Return [x, y] of the center of cell containing provided text 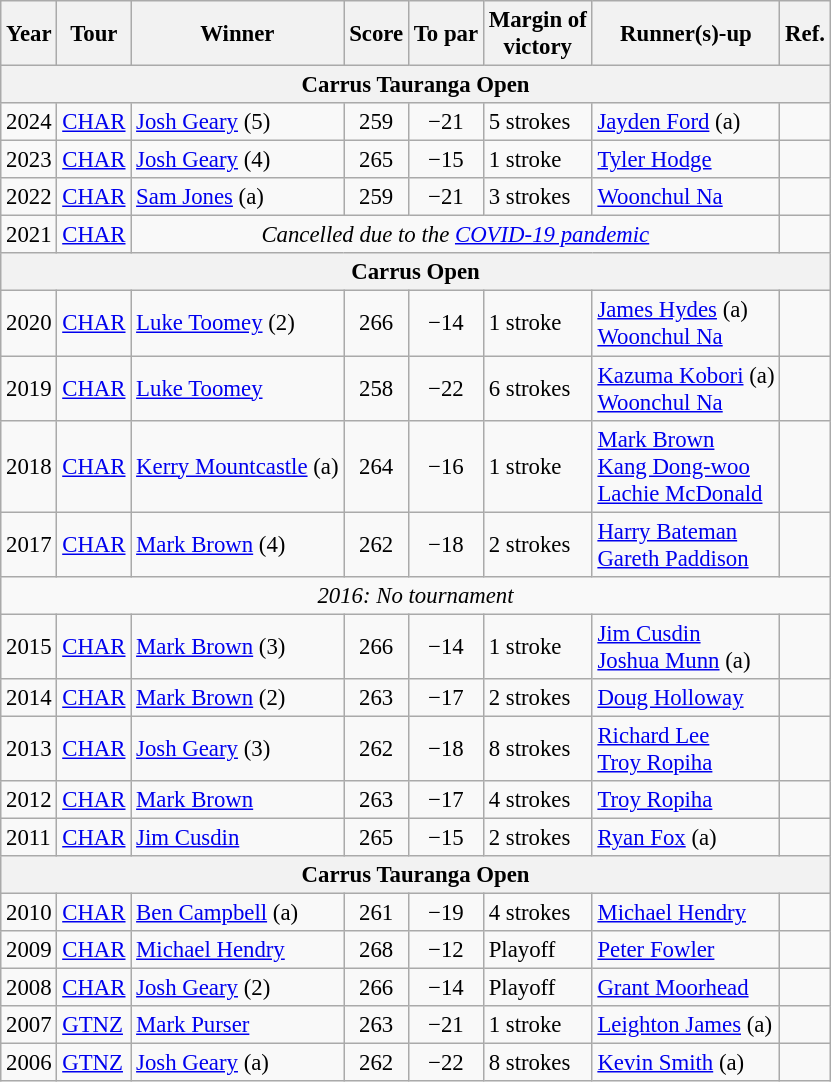
Kazuma Kobori (a) Woonchul Na [686, 388]
2008 [29, 988]
2013 [29, 748]
Ben Campbell (a) [238, 913]
2021 [29, 235]
2012 [29, 800]
2006 [29, 1063]
Harry Bateman Gareth Paddison [686, 544]
Leighton James (a) [686, 1025]
Troy Ropiha [686, 800]
Josh Geary (4) [238, 160]
Mark Brown (2) [238, 698]
−19 [446, 913]
2011 [29, 837]
2009 [29, 950]
Year [29, 34]
Jayden Ford (a) [686, 122]
2014 [29, 698]
5 strokes [538, 122]
264 [376, 466]
2016: No tournament [416, 595]
Winner [238, 34]
Josh Geary (2) [238, 988]
3 strokes [538, 197]
James Hydes (a) Woonchul Na [686, 324]
Runner(s)-up [686, 34]
261 [376, 913]
258 [376, 388]
Woonchul Na [686, 197]
2018 [29, 466]
Ref. [805, 34]
Tour [94, 34]
−12 [446, 950]
Mark Brown (4) [238, 544]
Kevin Smith (a) [686, 1063]
Cancelled due to the COVID-19 pandemic [456, 235]
Mark Brown [238, 800]
2007 [29, 1025]
2015 [29, 646]
Mark Brown Kang Dong-woo Lachie McDonald [686, 466]
Tyler Hodge [686, 160]
Doug Holloway [686, 698]
Mark Brown (3) [238, 646]
Ryan Fox (a) [686, 837]
2024 [29, 122]
Jim Cusdin Joshua Munn (a) [686, 646]
Mark Purser [238, 1025]
2010 [29, 913]
Margin ofvictory [538, 34]
2023 [29, 160]
Luke Toomey (2) [238, 324]
Sam Jones (a) [238, 197]
Luke Toomey [238, 388]
268 [376, 950]
Josh Geary (a) [238, 1063]
Grant Moorhead [686, 988]
2017 [29, 544]
Peter Fowler [686, 950]
Kerry Mountcastle (a) [238, 466]
2020 [29, 324]
−16 [446, 466]
2019 [29, 388]
Score [376, 34]
6 strokes [538, 388]
Josh Geary (5) [238, 122]
Carrus Open [416, 273]
To par [446, 34]
Richard Lee Troy Ropiha [686, 748]
Jim Cusdin [238, 837]
Josh Geary (3) [238, 748]
2022 [29, 197]
